From the cell containing the given text, extract its center point as [X, Y] coordinate. 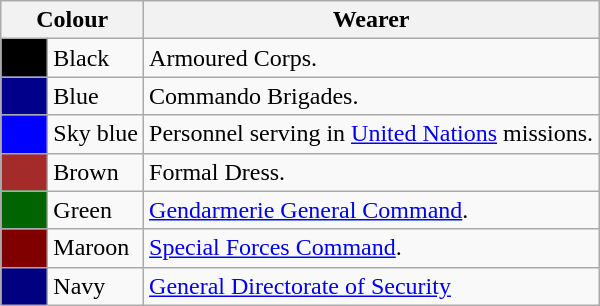
Commando Brigades. [372, 96]
Wearer [372, 20]
Personnel serving in United Nations missions. [372, 134]
Green [96, 210]
Colour [72, 20]
Armoured Corps. [372, 58]
Gendarmerie General Command. [372, 210]
Navy [96, 286]
Formal Dress. [372, 172]
Brown [96, 172]
Maroon [96, 248]
Sky blue [96, 134]
General Directorate of Security [372, 286]
Special Forces Command. [372, 248]
Blue [96, 96]
Black [96, 58]
